Output the (x, y) coordinate of the center of the cell containing the given text.  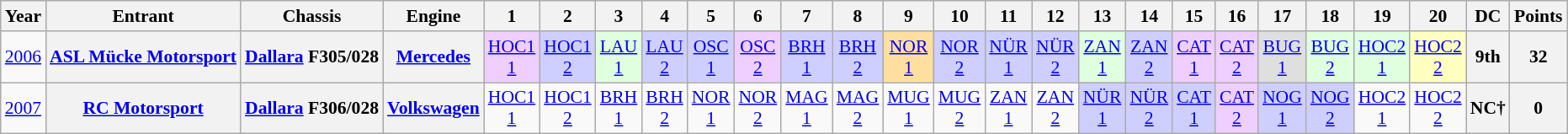
2006 (24, 57)
DC (1488, 16)
OSC1 (711, 57)
8 (858, 16)
9 (909, 16)
NC† (1488, 108)
9th (1488, 57)
Entrant (143, 16)
2 (567, 16)
OSC2 (758, 57)
LAU1 (619, 57)
20 (1438, 16)
17 (1283, 16)
7 (806, 16)
16 (1237, 16)
1 (512, 16)
NOG2 (1330, 108)
Year (24, 16)
3 (619, 16)
2007 (24, 108)
Dallara F305/028 (311, 57)
19 (1382, 16)
32 (1539, 57)
NOG1 (1283, 108)
MAG1 (806, 108)
14 (1149, 16)
13 (1103, 16)
0 (1539, 108)
12 (1055, 16)
ASL Mücke Motorsport (143, 57)
Volkswagen (433, 108)
11 (1008, 16)
5 (711, 16)
18 (1330, 16)
10 (959, 16)
MUG1 (909, 108)
15 (1193, 16)
Dallara F306/028 (311, 108)
6 (758, 16)
4 (665, 16)
MAG2 (858, 108)
Points (1539, 16)
LAU2 (665, 57)
BUG2 (1330, 57)
BUG1 (1283, 57)
RC Motorsport (143, 108)
Mercedes (433, 57)
Chassis (311, 16)
MUG2 (959, 108)
Engine (433, 16)
